Find where the given text appears and provide that cell's center as (X, Y) coordinate. 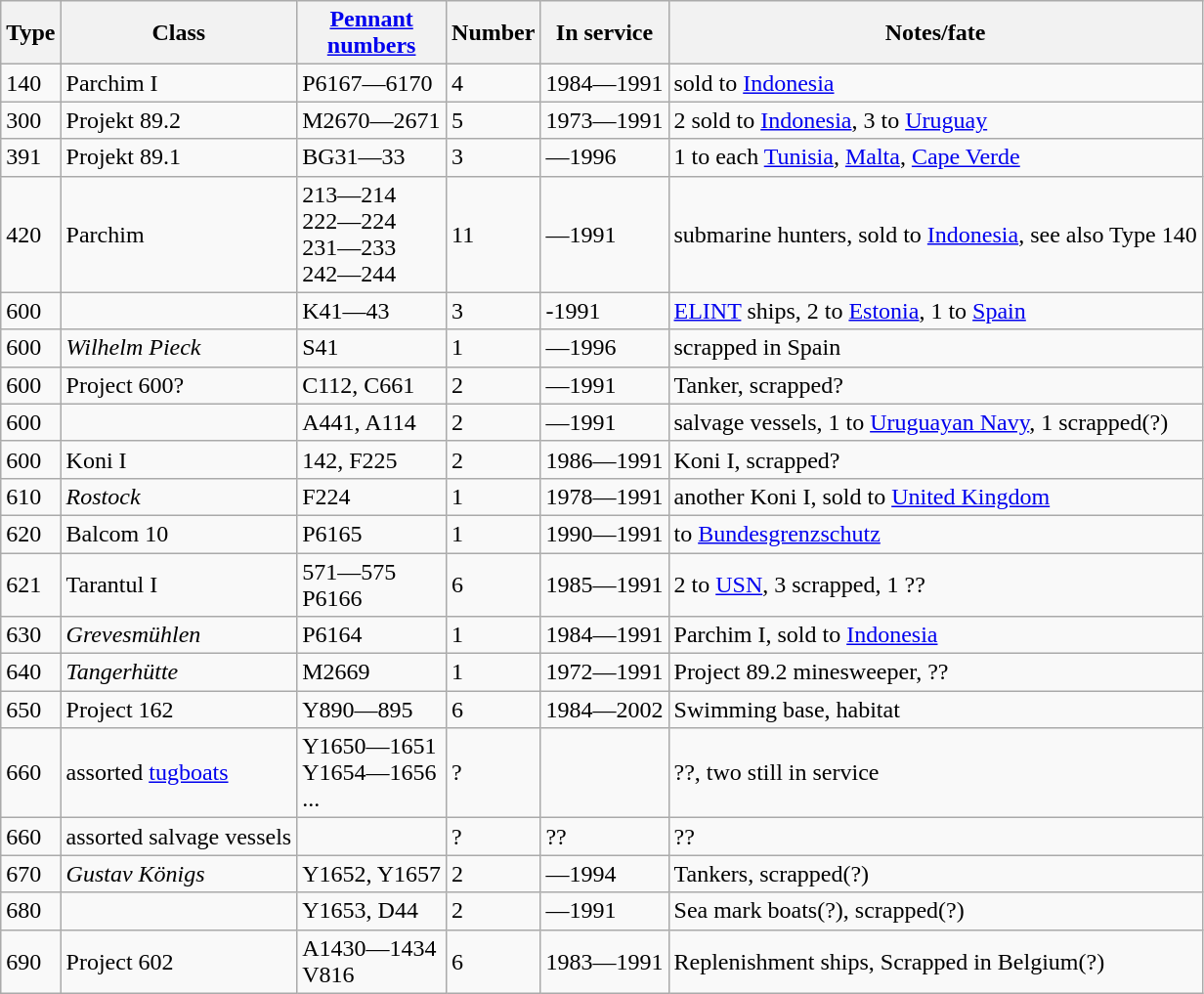
Grevesmühlen (179, 635)
K41—43 (371, 311)
Pennantnumbers (371, 33)
submarine hunters, sold to Indonesia, see also Type 140 (935, 235)
sold to Indonesia (935, 83)
4 (494, 83)
11 (494, 235)
Tankers, scrapped(?) (935, 874)
Wilhelm Pieck (179, 348)
Number (494, 33)
2 to USN, 3 scrapped, 1 ?? (935, 584)
Rostock (179, 497)
Tarantul I (179, 584)
621 (31, 584)
S41 (371, 348)
Projekt 89.2 (179, 120)
Y1653, D44 (371, 911)
In service (604, 33)
1 to each Tunisia, Malta, Cape Verde (935, 157)
ELINT ships, 2 to Estonia, 1 to Spain (935, 311)
F224 (371, 497)
610 (31, 497)
Class (179, 33)
213—214222—224231—233242—244 (371, 235)
Y1652, Y1657 (371, 874)
5 (494, 120)
—1994 (604, 874)
M2669 (371, 672)
Type (31, 33)
690 (31, 962)
1984—2002 (604, 710)
640 (31, 672)
Parchim I, sold to Indonesia (935, 635)
A441, A114 (371, 422)
C112, C661 (371, 385)
1986—1991 (604, 459)
1973—1991 (604, 120)
1985—1991 (604, 584)
Parchim (179, 235)
571—575P6166 (371, 584)
Swimming base, habitat (935, 710)
620 (31, 534)
assorted salvage vessels (179, 837)
1983—1991 (604, 962)
M2670—2671 (371, 120)
142, F225 (371, 459)
assorted tugboats (179, 773)
salvage vessels, 1 to Uruguayan Navy, 1 scrapped(?) (935, 422)
P6165 (371, 534)
to Bundesgrenzschutz (935, 534)
Replenishment ships, Scrapped in Belgium(?) (935, 962)
Balcom 10 (179, 534)
Tanker, scrapped? (935, 385)
another Koni I, sold to United Kingdom (935, 497)
P6167—6170 (371, 83)
Parchim I (179, 83)
680 (31, 911)
Koni I (179, 459)
420 (31, 235)
650 (31, 710)
1990—1991 (604, 534)
Koni I, scrapped? (935, 459)
Y1650—1651Y1654—1656... (371, 773)
Gustav Königs (179, 874)
Project 602 (179, 962)
140 (31, 83)
630 (31, 635)
Projekt 89.1 (179, 157)
670 (31, 874)
Y890—895 (371, 710)
Tangerhütte (179, 672)
Sea mark boats(?), scrapped(?) (935, 911)
Project 600? (179, 385)
Notes/fate (935, 33)
BG31—33 (371, 157)
Project 162 (179, 710)
1978—1991 (604, 497)
scrapped in Spain (935, 348)
2 sold to Indonesia, 3 to Uruguay (935, 120)
A1430—1434V816 (371, 962)
1972—1991 (604, 672)
-1991 (604, 311)
300 (31, 120)
Project 89.2 minesweeper, ?? (935, 672)
391 (31, 157)
??, two still in service (935, 773)
P6164 (371, 635)
